Locate the cell with the specified text and output its (x, y) center coordinate. 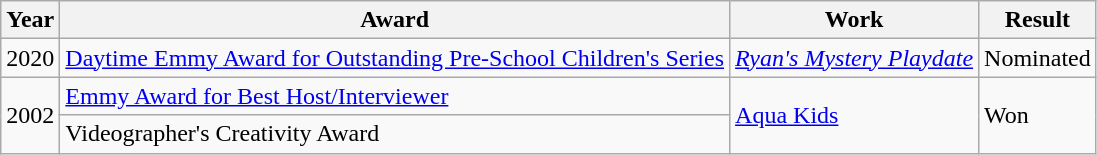
Work (854, 20)
Year (30, 20)
Ryan's Mystery Playdate (854, 58)
Emmy Award for Best Host/Interviewer (395, 96)
Daytime Emmy Award for Outstanding Pre-School Children's Series (395, 58)
Videographer's Creativity Award (395, 134)
2002 (30, 115)
Won (1038, 115)
Aqua Kids (854, 115)
Nominated (1038, 58)
Award (395, 20)
2020 (30, 58)
Result (1038, 20)
